Search for the cell housing the specified text and yield its (x, y) center coordinate. 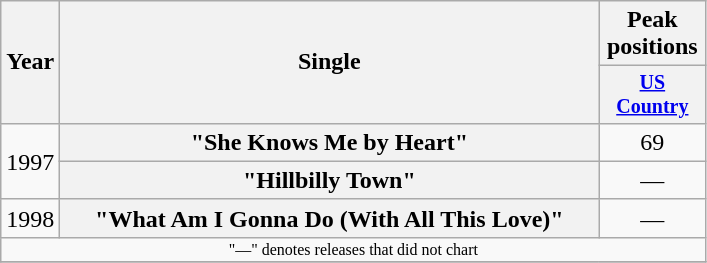
"Hillbilly Town" (330, 180)
1998 (30, 218)
"What Am I Gonna Do (With All This Love)" (330, 218)
69 (652, 142)
"She Knows Me by Heart" (330, 142)
Year (30, 62)
Peak positions (652, 34)
1997 (30, 161)
US Country (652, 94)
"—" denotes releases that did not chart (354, 249)
Single (330, 62)
